Capture the cell that displays the provided text and extract its (x, y) central coordinate. 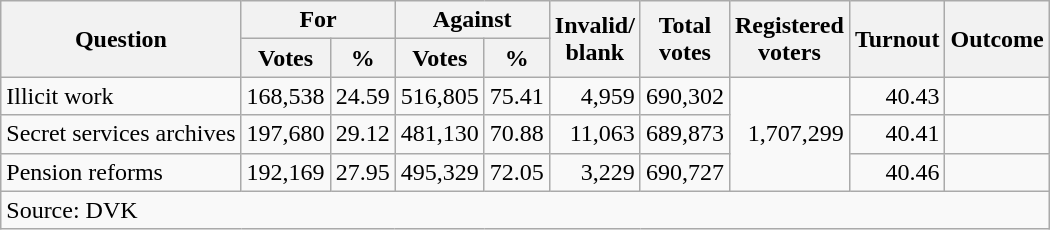
481,130 (440, 134)
27.95 (362, 172)
690,727 (684, 172)
1,707,299 (789, 134)
690,302 (684, 96)
516,805 (440, 96)
40.41 (897, 134)
168,538 (286, 96)
Pension reforms (121, 172)
24.59 (362, 96)
4,959 (594, 96)
Registeredvoters (789, 39)
29.12 (362, 134)
72.05 (516, 172)
Secret services archives (121, 134)
Totalvotes (684, 39)
Against (472, 20)
Question (121, 39)
75.41 (516, 96)
495,329 (440, 172)
Invalid/blank (594, 39)
3,229 (594, 172)
Outcome (997, 39)
For (318, 20)
11,063 (594, 134)
197,680 (286, 134)
Turnout (897, 39)
192,169 (286, 172)
40.43 (897, 96)
Illicit work (121, 96)
70.88 (516, 134)
40.46 (897, 172)
Source: DVK (526, 210)
689,873 (684, 134)
